Pinpoint the cell where the given text exists, returning its (x, y) midpoint coordinate. 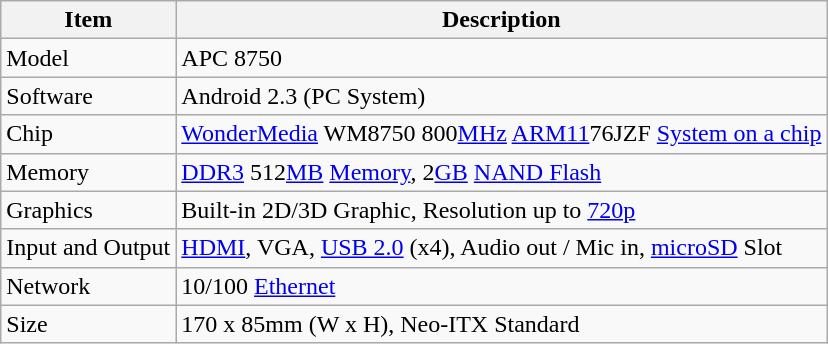
Input and Output (88, 248)
Size (88, 324)
DDR3 512MB Memory, 2GB NAND Flash (502, 172)
HDMI, VGA, USB 2.0 (x4), Audio out / Mic in, microSD Slot (502, 248)
Built-in 2D/3D Graphic, Resolution up to 720p (502, 210)
Model (88, 58)
Memory (88, 172)
Item (88, 20)
Description (502, 20)
Network (88, 286)
Graphics (88, 210)
Chip (88, 134)
APC 8750 (502, 58)
Software (88, 96)
170 x 85mm (W x H), Neo-ITX Standard (502, 324)
WonderMedia WM8750 800MHz ARM1176JZF System on a chip (502, 134)
10/100 Ethernet (502, 286)
Android 2.3 (PC System) (502, 96)
